Detect which cell encompasses the target text, then output its [X, Y] center coordinate. 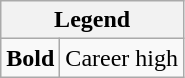
Bold [30, 58]
Legend [92, 20]
Career high [122, 58]
